Pinpoint the cell where the given text exists, returning its [X, Y] midpoint coordinate. 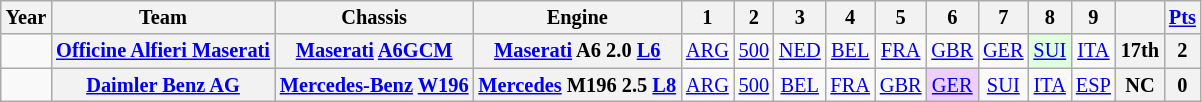
Team [163, 17]
Engine [577, 17]
ESP [1094, 85]
Daimler Benz AG [163, 85]
Mercedes-Benz W196 [374, 85]
NC [1140, 85]
5 [901, 17]
Mercedes M196 2.5 L8 [577, 85]
7 [1003, 17]
0 [1182, 85]
4 [850, 17]
6 [952, 17]
NED [800, 51]
Maserati A6GCM [374, 51]
Pts [1182, 17]
Year [26, 17]
1 [708, 17]
Chassis [374, 17]
8 [1050, 17]
3 [800, 17]
9 [1094, 17]
Officine Alfieri Maserati [163, 51]
Maserati A6 2.0 L6 [577, 51]
17th [1140, 51]
